Provide the [x, y] coordinate of the cell's center where the given text is located.  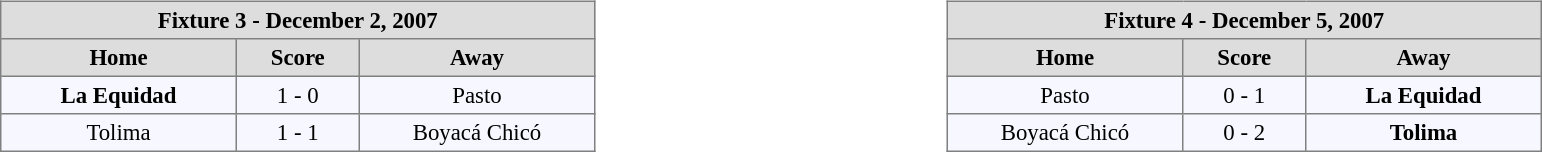
Fixture 3 - December 2, 2007 [298, 20]
Fixture 4 - December 5, 2007 [1244, 20]
1 - 1 [298, 133]
0 - 1 [1244, 95]
0 - 2 [1244, 133]
1 - 0 [298, 95]
